Find where the given text appears and provide that cell's center as (x, y) coordinate. 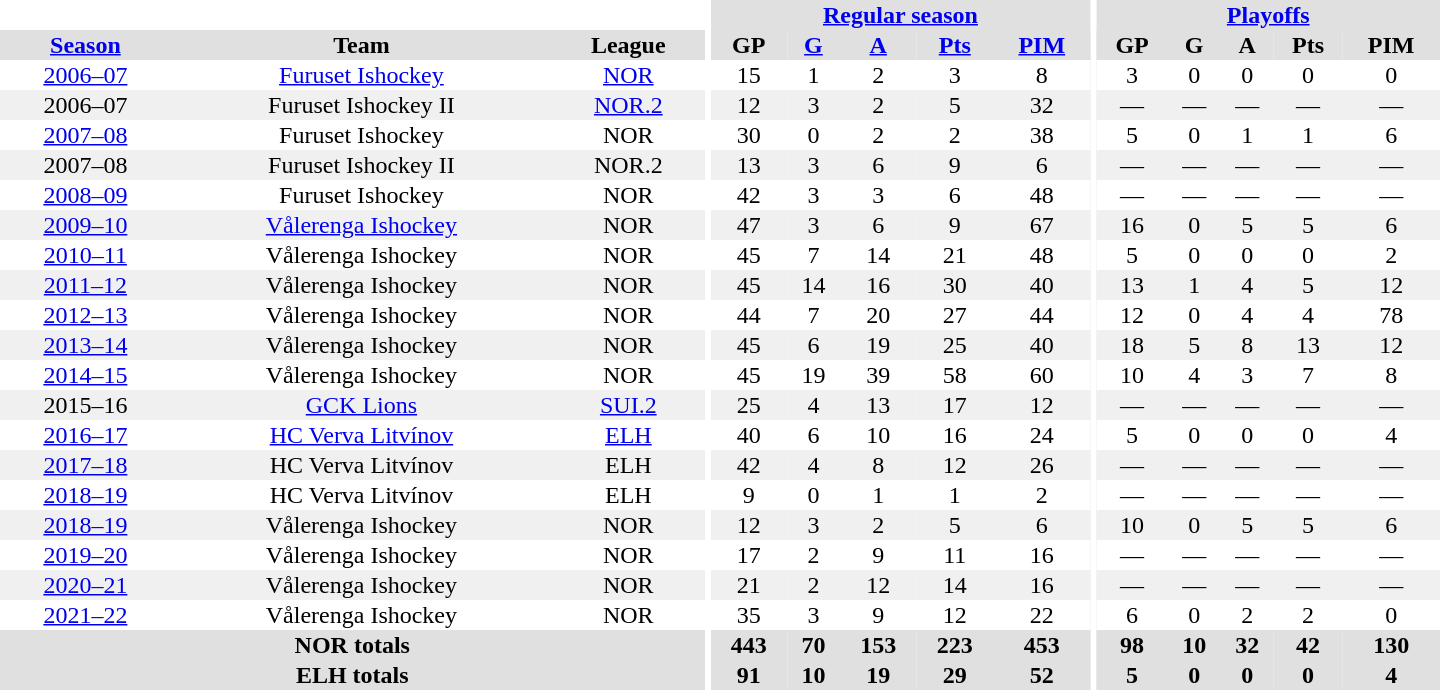
153 (878, 645)
Season (86, 45)
Team (362, 45)
11 (954, 555)
League (628, 45)
130 (1391, 645)
2013–14 (86, 345)
2008–09 (86, 195)
2010–11 (86, 255)
60 (1042, 375)
443 (748, 645)
GCK Lions (362, 405)
SUI.2 (628, 405)
20 (878, 315)
2019–20 (86, 555)
47 (748, 225)
58 (954, 375)
2011–12 (86, 285)
39 (878, 375)
29 (954, 675)
Regular season (900, 15)
67 (1042, 225)
NOR totals (352, 645)
2017–18 (86, 465)
2021–22 (86, 615)
52 (1042, 675)
223 (954, 645)
26 (1042, 465)
15 (748, 75)
Playoffs (1268, 15)
27 (954, 315)
2014–15 (86, 375)
22 (1042, 615)
2009–10 (86, 225)
78 (1391, 315)
2012–13 (86, 315)
2020–21 (86, 585)
98 (1132, 645)
18 (1132, 345)
35 (748, 615)
24 (1042, 435)
70 (814, 645)
2015–16 (86, 405)
91 (748, 675)
2016–17 (86, 435)
38 (1042, 135)
ELH totals (352, 675)
453 (1042, 645)
